Extract the (x, y) coordinate from the center of the cell holding the provided text.  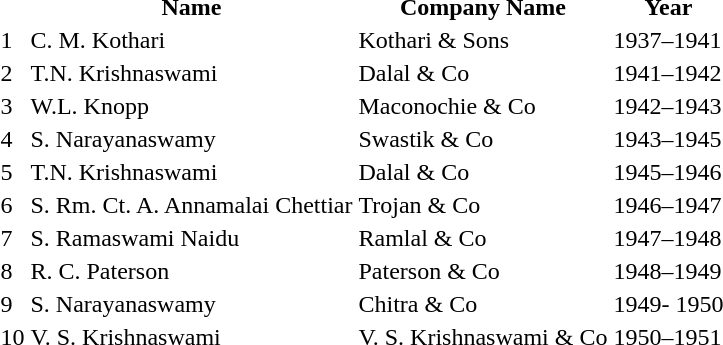
Paterson & Co (483, 271)
Trojan & Co (483, 205)
Maconochie & Co (483, 106)
S. Ramaswami Naidu (192, 238)
R. C. Paterson (192, 271)
Chitra & Co (483, 304)
Swastik & Co (483, 139)
C. M. Kothari (192, 40)
Ramlal & Co (483, 238)
Kothari & Sons (483, 40)
S. Rm. Ct. A. Annamalai Chettiar (192, 205)
W.L. Knopp (192, 106)
